Return (x, y) of the center of cell containing provided text 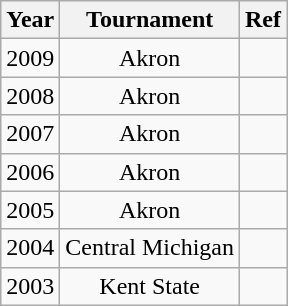
2006 (30, 172)
2009 (30, 58)
Ref (264, 20)
Tournament (150, 20)
2007 (30, 134)
Kent State (150, 286)
Central Michigan (150, 248)
2008 (30, 96)
2003 (30, 286)
2004 (30, 248)
Year (30, 20)
2005 (30, 210)
